Identify which cell holds the provided text, then report its (X, Y) central coordinate. 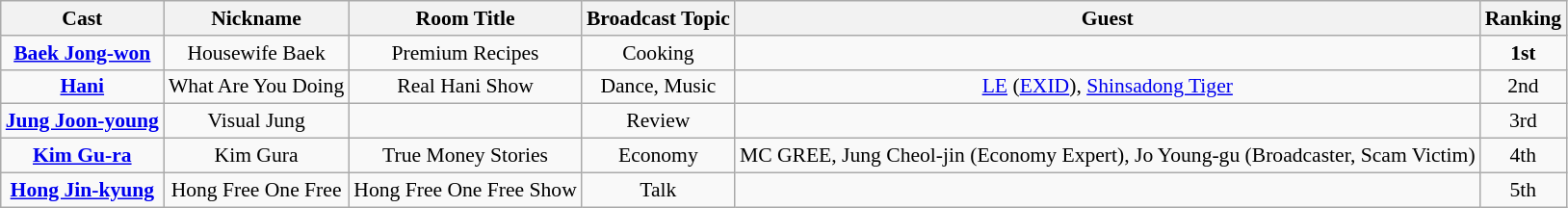
Talk (659, 190)
Real Hani Show (465, 87)
Broadcast Topic (659, 18)
1st (1524, 53)
True Money Stories (465, 156)
5th (1524, 190)
Hong Jin-kyung (83, 190)
4th (1524, 156)
Kim Gu-ra (83, 156)
Hong Free One Free (256, 190)
Dance, Music (659, 87)
Kim Gura (256, 156)
Premium Recipes (465, 53)
LE (EXID), Shinsadong Tiger (1108, 87)
3rd (1524, 121)
Housewife Baek (256, 53)
Cast (83, 18)
What Are You Doing (256, 87)
Ranking (1524, 18)
Cooking (659, 53)
Economy (659, 156)
Review (659, 121)
Guest (1108, 18)
Room Title (465, 18)
Baek Jong-won (83, 53)
2nd (1524, 87)
Hani (83, 87)
Visual Jung (256, 121)
Jung Joon-young (83, 121)
Nickname (256, 18)
Hong Free One Free Show (465, 190)
MC GREE, Jung Cheol-jin (Economy Expert), Jo Young-gu (Broadcaster, Scam Victim) (1108, 156)
